Locate the cell with the specified text and output its (x, y) center coordinate. 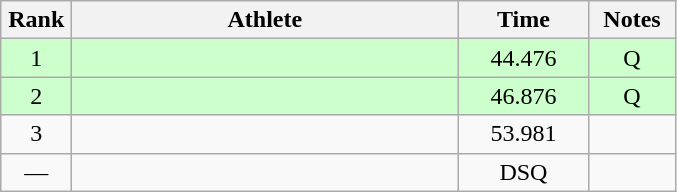
Rank (36, 20)
46.876 (524, 96)
— (36, 172)
2 (36, 96)
Time (524, 20)
53.981 (524, 134)
44.476 (524, 58)
1 (36, 58)
DSQ (524, 172)
3 (36, 134)
Athlete (265, 20)
Notes (632, 20)
